Capture the cell that displays the provided text and extract its (x, y) central coordinate. 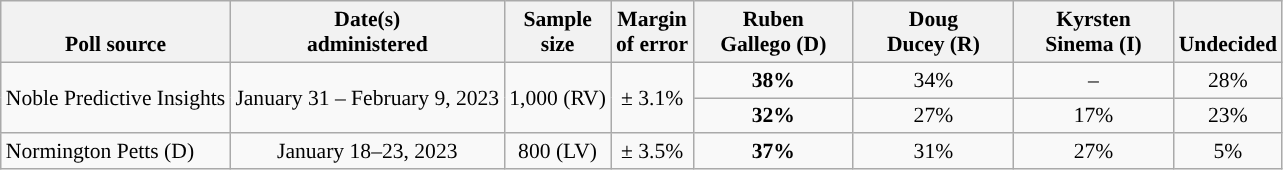
January 31 – February 9, 2023 (367, 98)
DougDucey (R) (933, 32)
32% (773, 116)
RubenGallego (D) (773, 32)
Undecided (1228, 32)
± 3.5% (652, 152)
KyrstenSinema (I) (1093, 32)
± 3.1% (652, 98)
January 18–23, 2023 (367, 152)
– (1093, 80)
Normington Petts (D) (116, 152)
31% (933, 152)
Samplesize (558, 32)
23% (1228, 116)
Noble Predictive Insights (116, 98)
17% (1093, 116)
5% (1228, 152)
Date(s)administered (367, 32)
800 (LV) (558, 152)
Marginof error (652, 32)
37% (773, 152)
1,000 (RV) (558, 98)
34% (933, 80)
Poll source (116, 32)
28% (1228, 80)
38% (773, 80)
